Detect which cell encompasses the target text, then output its (X, Y) center coordinate. 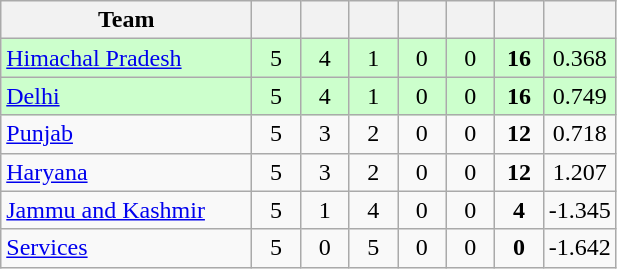
Himachal Pradesh (126, 58)
0.749 (580, 96)
0.368 (580, 58)
Services (126, 248)
Punjab (126, 134)
Team (126, 20)
-1.345 (580, 210)
-1.642 (580, 248)
Haryana (126, 172)
Jammu and Kashmir (126, 210)
0.718 (580, 134)
1.207 (580, 172)
Delhi (126, 96)
